Return the (x, y) coordinate for the center point of the cell that contains the specified text.  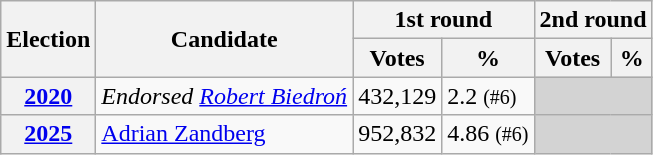
4.86 (#6) (488, 134)
2025 (48, 134)
2.2 (#6) (488, 96)
Election (48, 39)
432,129 (398, 96)
2nd round (593, 20)
952,832 (398, 134)
Endorsed Robert Biedroń (224, 96)
1st round (444, 20)
2020 (48, 96)
Candidate (224, 39)
Adrian Zandberg (224, 134)
